Identify which cell holds the provided text, then report its (x, y) central coordinate. 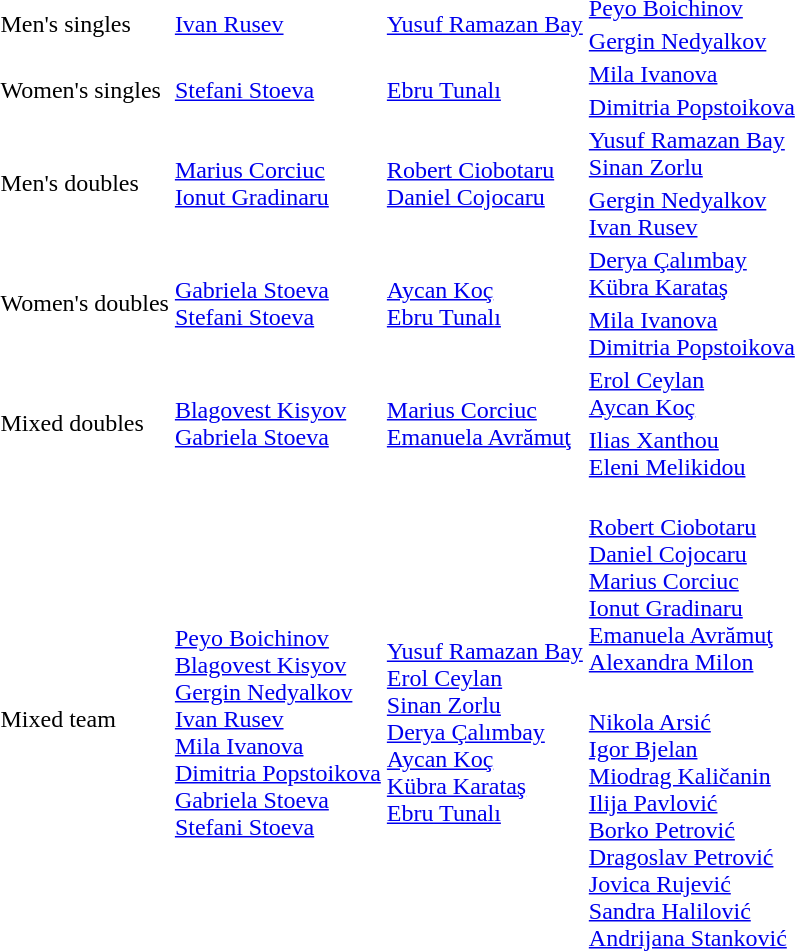
Blagovest Kisyov Gabriela Stoeva (278, 424)
Gabriela Stoeva Stefani Stoeva (278, 304)
Robert Ciobotaru Daniel Cojocaru (484, 184)
Marius Corciuc Ionut Gradinaru (278, 184)
Ebru Tunalı (484, 90)
Stefani Stoeva (278, 90)
Aycan Koç Ebru Tunalı (484, 304)
Marius Corciuc Emanuela Avrămuţ (484, 424)
